Search for the cell housing the specified text and yield its [X, Y] center coordinate. 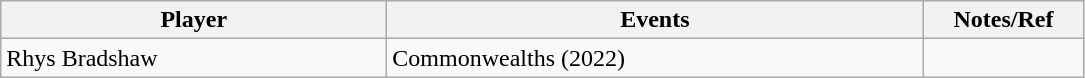
Commonwealths (2022) [655, 58]
Notes/Ref [1004, 20]
Events [655, 20]
Player [194, 20]
Rhys Bradshaw [194, 58]
